Determine the [X, Y] coordinate at the center of the cell enclosing the given text.  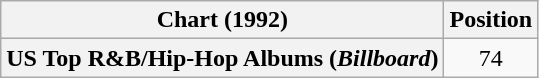
74 [491, 58]
Chart (1992) [222, 20]
Position [491, 20]
US Top R&B/Hip-Hop Albums (Billboard) [222, 58]
